Identify which cell holds the provided text, then report its [X, Y] central coordinate. 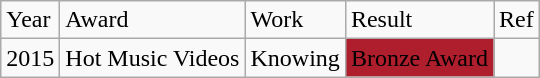
Work [295, 20]
2015 [30, 58]
Bronze Award [419, 58]
Year [30, 20]
Hot Music Videos [152, 58]
Knowing [295, 58]
Result [419, 20]
Award [152, 20]
Ref [517, 20]
